Pinpoint the cell where the given text exists, returning its (X, Y) midpoint coordinate. 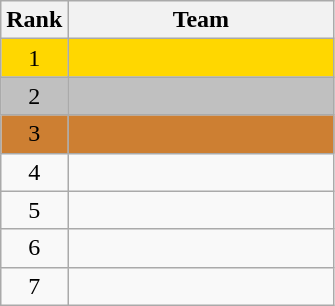
1 (34, 58)
4 (34, 172)
Team (201, 20)
3 (34, 134)
2 (34, 96)
Rank (34, 20)
7 (34, 286)
6 (34, 248)
5 (34, 210)
